Find where the given text appears and provide that cell's center as [x, y] coordinate. 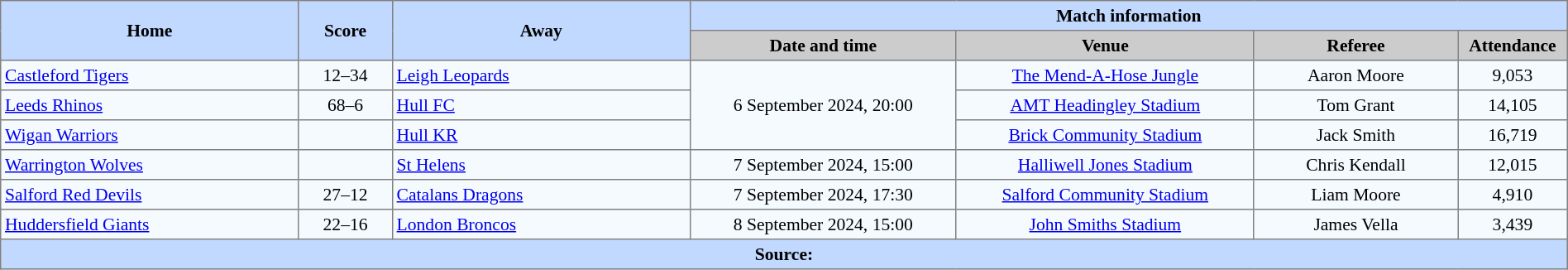
Source: [784, 254]
John Smiths Stadium [1105, 224]
Jack Smith [1355, 135]
16,719 [1513, 135]
Score [346, 31]
Salford Community Stadium [1105, 195]
7 September 2024, 17:30 [823, 195]
7 September 2024, 15:00 [823, 165]
Warrington Wolves [150, 165]
12,015 [1513, 165]
Away [541, 31]
Hull FC [541, 105]
Home [150, 31]
Brick Community Stadium [1105, 135]
AMT Headingley Stadium [1105, 105]
68–6 [346, 105]
The Mend-A-Hose Jungle [1105, 75]
Liam Moore [1355, 195]
Halliwell Jones Stadium [1105, 165]
St Helens [541, 165]
Aaron Moore [1355, 75]
Leigh Leopards [541, 75]
6 September 2024, 20:00 [823, 105]
8 September 2024, 15:00 [823, 224]
Match information [1128, 16]
Castleford Tigers [150, 75]
Date and time [823, 46]
27–12 [346, 195]
James Vella [1355, 224]
Huddersfield Giants [150, 224]
12–34 [346, 75]
Referee [1355, 46]
Catalans Dragons [541, 195]
Attendance [1513, 46]
9,053 [1513, 75]
Venue [1105, 46]
Salford Red Devils [150, 195]
3,439 [1513, 224]
London Broncos [541, 224]
Tom Grant [1355, 105]
Chris Kendall [1355, 165]
Leeds Rhinos [150, 105]
4,910 [1513, 195]
Wigan Warriors [150, 135]
22–16 [346, 224]
Hull KR [541, 135]
14,105 [1513, 105]
